Detect which cell encompasses the target text, then output its (X, Y) center coordinate. 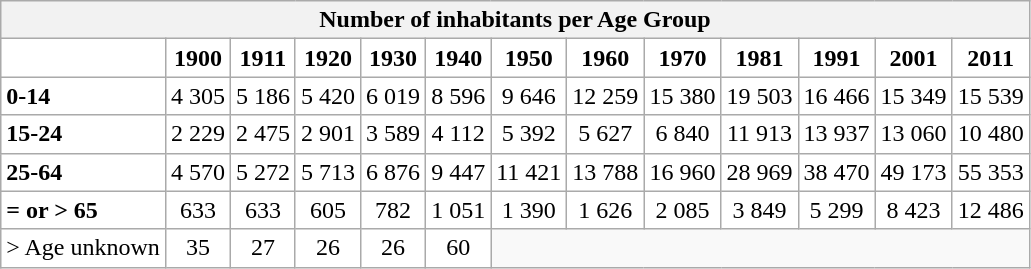
5 392 (529, 134)
13 060 (914, 134)
1930 (394, 58)
35 (198, 248)
2 901 (328, 134)
= or > 65 (84, 210)
2001 (914, 58)
8 423 (914, 210)
13 937 (836, 134)
9 646 (529, 96)
1 626 (606, 210)
5 272 (262, 172)
3 849 (760, 210)
1970 (682, 58)
11 421 (529, 172)
5 627 (606, 134)
25-64 (84, 172)
4 570 (198, 172)
782 (394, 210)
4 112 (458, 134)
1911 (262, 58)
605 (328, 210)
15 380 (682, 96)
1900 (198, 58)
49 173 (914, 172)
60 (458, 248)
1950 (529, 58)
13 788 (606, 172)
> Age unknown (84, 248)
2011 (990, 58)
1 051 (458, 210)
10 480 (990, 134)
1960 (606, 58)
28 969 (760, 172)
1920 (328, 58)
1981 (760, 58)
0-14 (84, 96)
9 447 (458, 172)
Number of inhabitants per Age Group (515, 20)
12 486 (990, 210)
38 470 (836, 172)
12 259 (606, 96)
6 840 (682, 134)
15-24 (84, 134)
8 596 (458, 96)
15 349 (914, 96)
55 353 (990, 172)
1991 (836, 58)
1940 (458, 58)
16 960 (682, 172)
2 475 (262, 134)
6 876 (394, 172)
5 186 (262, 96)
15 539 (990, 96)
2 229 (198, 134)
16 466 (836, 96)
2 085 (682, 210)
19 503 (760, 96)
5 713 (328, 172)
6 019 (394, 96)
4 305 (198, 96)
1 390 (529, 210)
5 299 (836, 210)
5 420 (328, 96)
27 (262, 248)
3 589 (394, 134)
11 913 (760, 134)
